Extract the [X, Y] coordinate from the center of the cell holding the provided text.  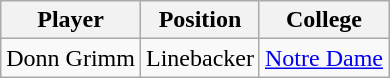
Player [71, 20]
Donn Grimm [71, 58]
Linebacker [200, 58]
Notre Dame [324, 58]
College [324, 20]
Position [200, 20]
